Find where the given text appears and provide that cell's center as [x, y] coordinate. 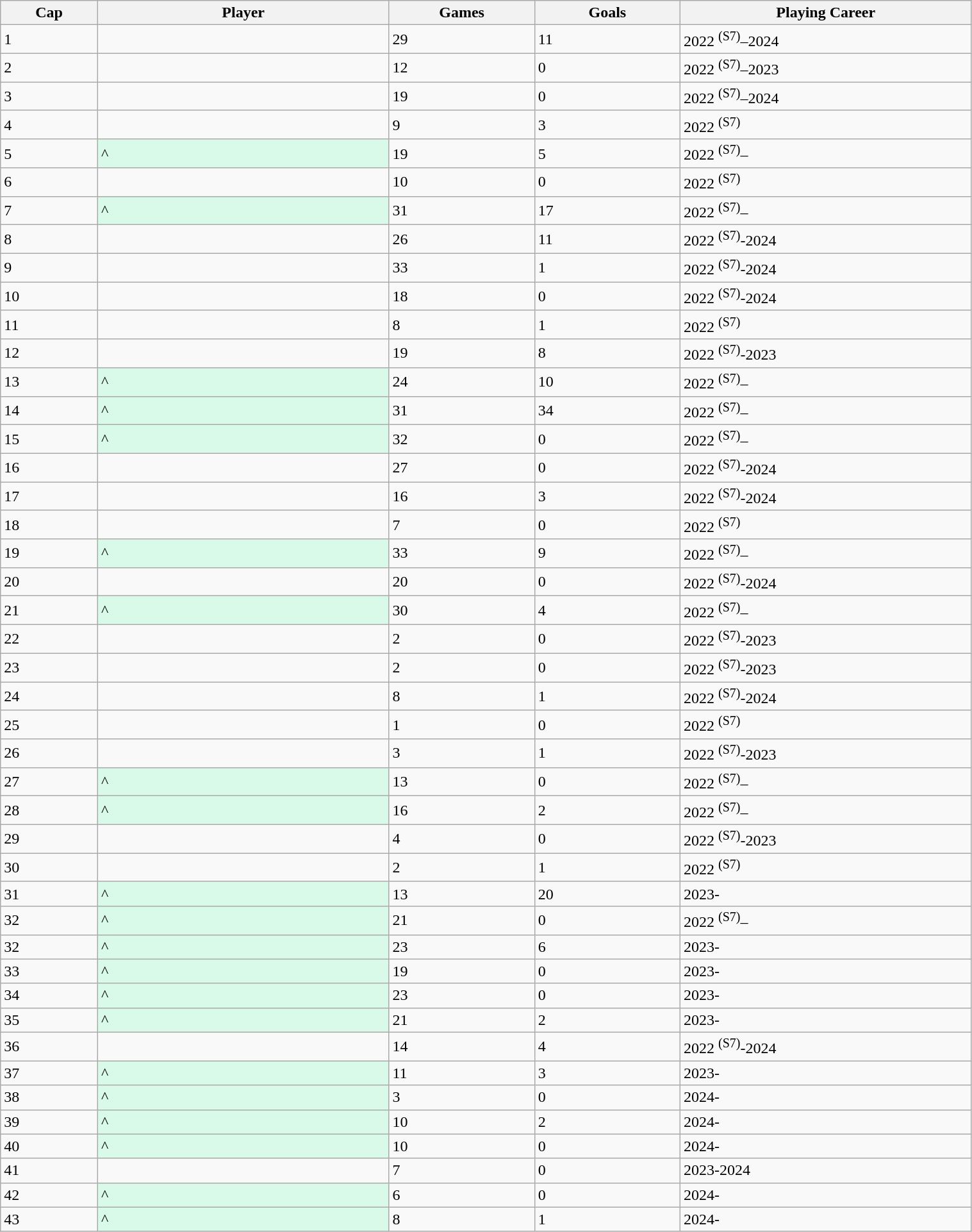
Games [461, 13]
41 [49, 1170]
28 [49, 810]
43 [49, 1219]
Playing Career [825, 13]
Cap [49, 13]
2022 (S7)–2023 [825, 68]
15 [49, 440]
35 [49, 1020]
37 [49, 1073]
38 [49, 1097]
Player [243, 13]
42 [49, 1195]
22 [49, 638]
40 [49, 1146]
39 [49, 1122]
25 [49, 724]
2023-2024 [825, 1170]
Goals [607, 13]
36 [49, 1046]
